Determine the (x, y) coordinate at the center of the cell enclosing the given text.  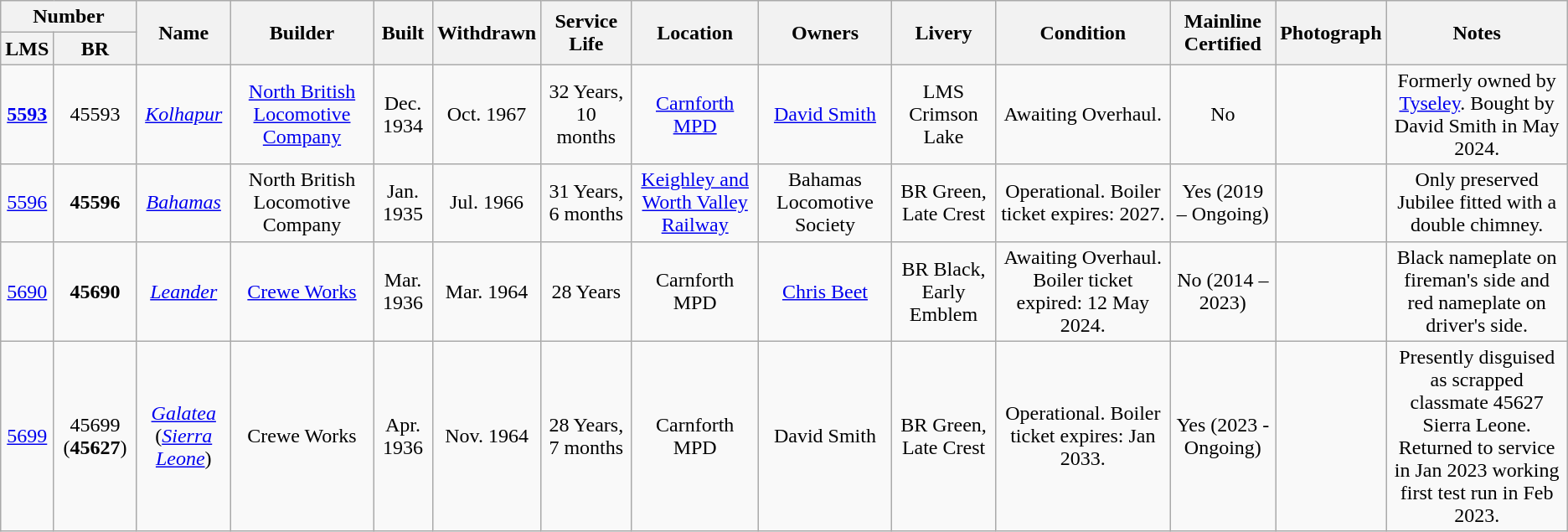
31 Years, 6 months (586, 203)
45699 (45627) (95, 436)
Presently disguised as scrapped classmate 45627 Sierra Leone.Returned to service in Jan 2023 working first test run in Feb 2023. (1477, 436)
Bahamas Locomotive Society (824, 203)
Mar. 1936 (404, 292)
Livery (944, 33)
LMS (27, 49)
32 Years, 10 months (586, 114)
BR (95, 49)
Awaiting Overhaul. Boiler ticket expired: 12 May 2024. (1083, 292)
Number (69, 17)
Formerly owned by Tyseley. Bought by David Smith in May 2024. (1477, 114)
Service Life (586, 33)
5593 (27, 114)
Owners (824, 33)
Yes (2019 – Ongoing) (1223, 203)
5699 (27, 436)
Only preserved Jubilee fitted with a double chimney. (1477, 203)
Yes (2023 - Ongoing) (1223, 436)
Bahamas (183, 203)
45593 (95, 114)
5690 (27, 292)
Kolhapur (183, 114)
Notes (1477, 33)
Builder (302, 33)
BR Black, Early Emblem (944, 292)
Condition (1083, 33)
Built (404, 33)
Galatea(Sierra Leone) (183, 436)
45690 (95, 292)
Chris Beet (824, 292)
Black nameplate on fireman's side and red nameplate on driver's side. (1477, 292)
Location (695, 33)
Oct. 1967 (486, 114)
Mainline Certified (1223, 33)
Nov. 1964 (486, 436)
5596 (27, 203)
Leander (183, 292)
Operational. Boiler ticket expires: 2027. (1083, 203)
No (2014 – 2023) (1223, 292)
Mar. 1964 (486, 292)
Withdrawn (486, 33)
LMS Crimson Lake (944, 114)
Awaiting Overhaul. (1083, 114)
Apr. 1936 (404, 436)
45596 (95, 203)
Jan. 1935 (404, 203)
Dec. 1934 (404, 114)
Photograph (1331, 33)
No (1223, 114)
Keighley and Worth Valley Railway (695, 203)
Name (183, 33)
Operational. Boiler ticket expires: Jan 2033. (1083, 436)
28 Years, 7 months (586, 436)
28 Years (586, 292)
Jul. 1966 (486, 203)
